Return [X, Y] of the center of cell containing provided text 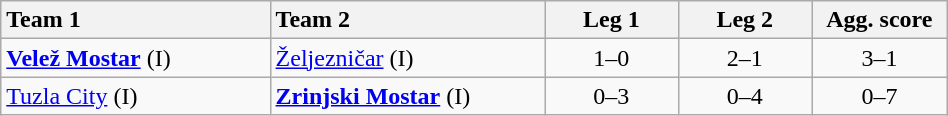
Leg 2 [744, 20]
Team 2 [408, 20]
0–4 [744, 96]
Velež Mostar (I) [136, 58]
Team 1 [136, 20]
Zrinjski Mostar (I) [408, 96]
Agg. score [880, 20]
1–0 [612, 58]
0–3 [612, 96]
3–1 [880, 58]
Leg 1 [612, 20]
Tuzla City (I) [136, 96]
0–7 [880, 96]
Željezničar (I) [408, 58]
2–1 [744, 58]
